Find where the given text appears and provide that cell's center as [x, y] coordinate. 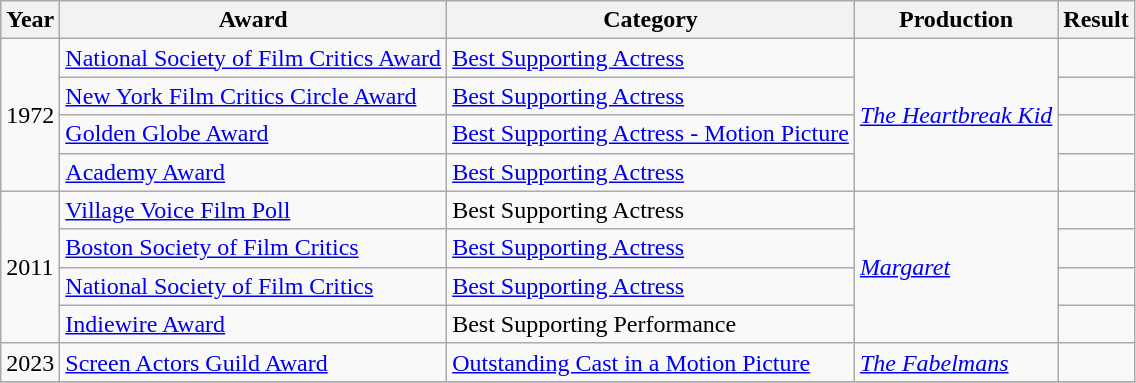
Award [254, 20]
Best Supporting Actress - Motion Picture [651, 134]
The Heartbreak Kid [956, 115]
Village Voice Film Poll [254, 210]
National Society of Film Critics Award [254, 58]
Best Supporting Performance [651, 324]
National Society of Film Critics [254, 286]
New York Film Critics Circle Award [254, 96]
Year [30, 20]
Boston Society of Film Critics [254, 248]
Result [1096, 20]
Screen Actors Guild Award [254, 362]
Indiewire Award [254, 324]
Production [956, 20]
Margaret [956, 267]
Outstanding Cast in a Motion Picture [651, 362]
2011 [30, 267]
Category [651, 20]
Golden Globe Award [254, 134]
2023 [30, 362]
The Fabelmans [956, 362]
Academy Award [254, 172]
1972 [30, 115]
